Find where the given text appears and provide that cell's center as [x, y] coordinate. 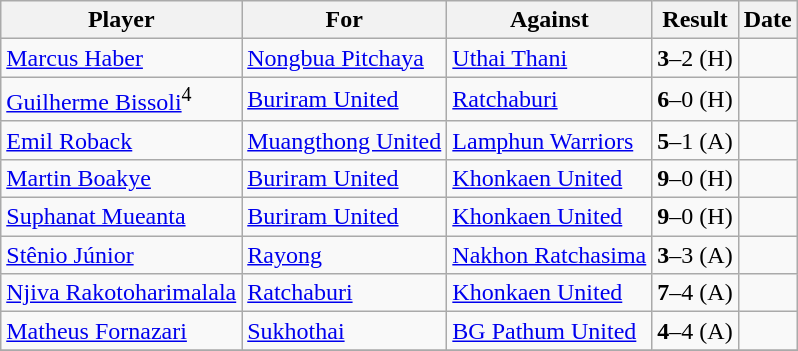
Matheus Fornazari [122, 331]
Marcus Haber [122, 58]
Nongbua Pitchaya [344, 58]
Lamphun Warriors [550, 140]
Emil Roback [122, 140]
Uthai Thani [550, 58]
Njiva Rakotoharimalala [122, 293]
For [344, 20]
Date [768, 20]
BG Pathum United [550, 331]
6–0 (H) [695, 100]
Nakhon Ratchasima [550, 255]
3–3 (A) [695, 255]
Suphanat Mueanta [122, 217]
Result [695, 20]
3–2 (H) [695, 58]
5–1 (A) [695, 140]
4–4 (A) [695, 331]
Stênio Júnior [122, 255]
Muangthong United [344, 140]
Sukhothai [344, 331]
Guilherme Bissoli4 [122, 100]
Martin Boakye [122, 178]
7–4 (A) [695, 293]
Player [122, 20]
Rayong [344, 255]
Against [550, 20]
